Search for the cell housing the specified text and yield its (x, y) center coordinate. 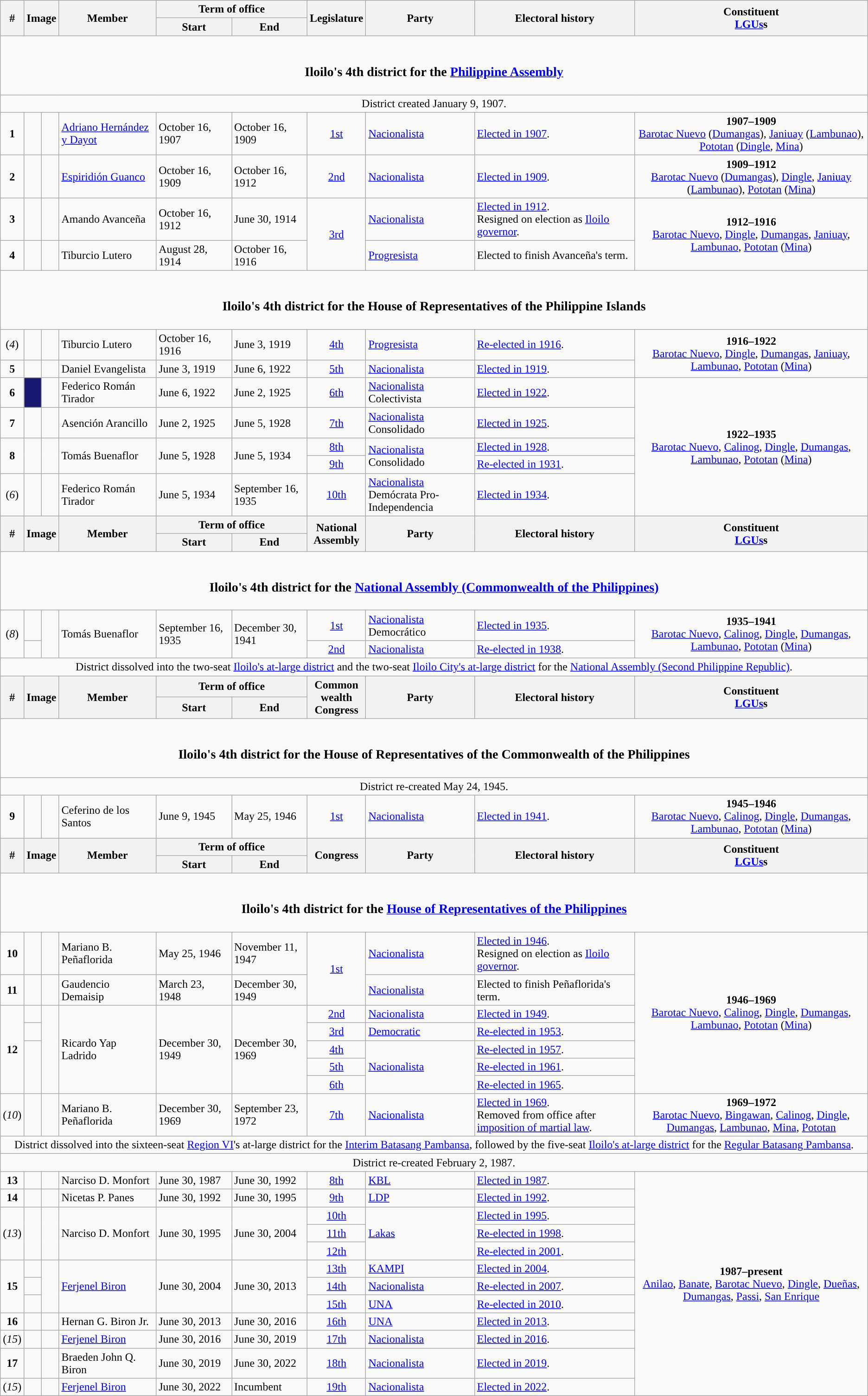
Re-elected in 1961. (555, 1067)
Elected in 1912.Resigned on election as Iloilo governor. (555, 219)
Elected in 1934. (555, 495)
(6) (12, 495)
3 (12, 219)
Iloilo's 4th district for the National Assembly (Commonwealth of the Philippines) (434, 581)
1945–1946Barotac Nuevo, Calinog, Dingle, Dumangas, Lambunao, Pototan (Mina) (751, 817)
Elected in 2019. (555, 1363)
District created January 9, 1907. (434, 103)
Iloilo's 4th district for the House of Representatives of the Commonwealth of the Philippines (434, 748)
15th (337, 1304)
(10) (12, 1115)
Elected in 1941. (555, 817)
1946–1969Barotac Nuevo, Calinog, Dingle, Dumangas, Lambunao, Pototan (Mina) (751, 1012)
Re-elected in 2007. (555, 1286)
14 (12, 1198)
November 11, 1947 (270, 953)
Elected in 1925. (555, 423)
9 (12, 817)
December 30, 1941 (270, 634)
Elected in 1935. (555, 625)
September 23, 1972 (270, 1115)
1969–1972Barotac Nuevo, Bingawan, Calinog, Dingle, Dumangas, Lambunao, Mina, Pototan (751, 1115)
District re-created February 2, 1987. (434, 1163)
June 30, 1914 (270, 219)
18th (337, 1363)
Elected to finish Avanceña's term. (555, 255)
Adriano Hernández y Dayot (108, 134)
16th (337, 1321)
17th (337, 1339)
Elected in 1946.Resigned on election as Iloilo governor. (555, 953)
(4) (12, 345)
Elected in 1907. (555, 134)
Lakas (420, 1233)
CommonwealthCongress (337, 697)
1 (12, 134)
Re-elected in 2001. (555, 1251)
13 (12, 1180)
August 28, 1914 (194, 255)
Incumbent (270, 1387)
15 (12, 1286)
10 (12, 953)
Elected in 1909. (555, 176)
Re-elected in 1931. (555, 464)
4 (12, 255)
11th (337, 1233)
19th (337, 1387)
NacionalistaDemocrático (420, 625)
16 (12, 1321)
NationalAssembly (337, 534)
Espiridión Guanco (108, 176)
5 (12, 369)
Congress (337, 856)
1935–1941Barotac Nuevo, Calinog, Dingle, Dumangas, Lambunao, Pototan (Mina) (751, 634)
12 (12, 1049)
Elected in 1992. (555, 1198)
17 (12, 1363)
1907–1909Barotac Nuevo (Dumangas), Janiuay (Lambunao), Pototan (Dingle, Mina) (751, 134)
Elected in 2004. (555, 1268)
March 23, 1948 (194, 990)
Elected in 2013. (555, 1321)
Elected to finish Peñaflorida's term. (555, 990)
Elected in 2022. (555, 1387)
District re-created May 24, 1945. (434, 786)
Elected in 1949. (555, 1014)
Gaudencio Demaisip (108, 990)
2 (12, 176)
NacionalistaDemócrata Pro-Independencia (420, 495)
Elected in 1928. (555, 447)
Legislature (337, 18)
14th (337, 1286)
1922–1935Barotac Nuevo, Calinog, Dingle, Dumangas, Lambunao, Pototan (Mina) (751, 447)
1987–presentAnilao, Banate, Barotac Nuevo, Dingle, Dueñas, Dumangas, Passi, San Enrique (751, 1284)
Elected in 1987. (555, 1180)
Re-elected in 1916. (555, 345)
Re-elected in 1938. (555, 649)
KBL (420, 1180)
Re-elected in 1965. (555, 1085)
Nicetas P. Panes (108, 1198)
1916–1922Barotac Nuevo, Dingle, Dumangas, Janiuay, Lambunao, Pototan (Mina) (751, 354)
Iloilo's 4th district for the House of Representatives of the Philippines (434, 903)
8 (12, 456)
(8) (12, 634)
Iloilo's 4th district for the Philippine Assembly (434, 65)
LDP (420, 1198)
NacionalistaColectivista (420, 392)
June 9, 1945 (194, 817)
Daniel Evangelista (108, 369)
Asención Arancillo (108, 423)
6 (12, 392)
June 30, 1987 (194, 1180)
Iloilo's 4th district for the House of Representatives of the Philippine Islands (434, 300)
Democratic (420, 1032)
KAMPI (420, 1268)
Re-elected in 2010. (555, 1304)
Ceferino de los Santos (108, 817)
12th (337, 1251)
Hernan G. Biron Jr. (108, 1321)
Re-elected in 1998. (555, 1233)
Elected in 1995. (555, 1216)
Braeden John Q. Biron (108, 1363)
(13) (12, 1233)
Re-elected in 1953. (555, 1032)
Elected in 1922. (555, 392)
Re-elected in 1957. (555, 1049)
Elected in 2016. (555, 1339)
October 16, 1907 (194, 134)
Amando Avanceña (108, 219)
11 (12, 990)
Ricardo Yap Ladrido (108, 1049)
7 (12, 423)
1912–1916Barotac Nuevo, Dingle, Dumangas, Janiuay, Lambunao, Pototan (Mina) (751, 234)
Elected in 1919. (555, 369)
1909–1912Barotac Nuevo (Dumangas), Dingle, Janiuay (Lambunao), Pototan (Mina) (751, 176)
13th (337, 1268)
Elected in 1969.Removed from office after imposition of martial law. (555, 1115)
